Provide the [X, Y] coordinate of the cell's center where the given text is located.  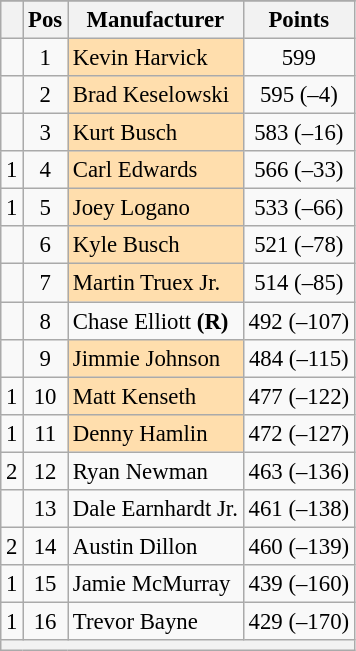
Dale Earnhardt Jr. [156, 509]
7 [46, 283]
11 [46, 433]
Carl Edwards [156, 170]
514 (–85) [298, 283]
583 (–16) [298, 133]
Austin Dillon [156, 546]
Chase Elliott (R) [156, 321]
566 (–33) [298, 170]
Denny Hamlin [156, 433]
Pos [46, 20]
521 (–78) [298, 245]
Ryan Newman [156, 471]
533 (–66) [298, 208]
13 [46, 509]
Matt Kenseth [156, 396]
3 [46, 133]
477 (–122) [298, 396]
595 (–4) [298, 95]
Kurt Busch [156, 133]
8 [46, 321]
15 [46, 584]
492 (–107) [298, 321]
461 (–138) [298, 509]
9 [46, 358]
484 (–115) [298, 358]
Brad Keselowski [156, 95]
12 [46, 471]
16 [46, 621]
439 (–160) [298, 584]
4 [46, 170]
Kyle Busch [156, 245]
5 [46, 208]
Kevin Harvick [156, 58]
Joey Logano [156, 208]
Points [298, 20]
599 [298, 58]
Manufacturer [156, 20]
472 (–127) [298, 433]
Martin Truex Jr. [156, 283]
429 (–170) [298, 621]
10 [46, 396]
Trevor Bayne [156, 621]
14 [46, 546]
Jimmie Johnson [156, 358]
460 (–139) [298, 546]
463 (–136) [298, 471]
Jamie McMurray [156, 584]
6 [46, 245]
